For the text-containing cell, return its midpoint in (x, y) coordinate format. 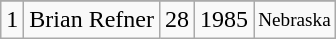
Brian Refner (92, 20)
28 (176, 20)
1 (12, 20)
1985 (224, 20)
Nebraska (295, 20)
